Pinpoint the cell where the given text exists, returning its (X, Y) midpoint coordinate. 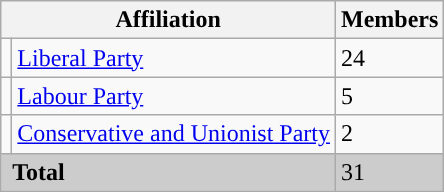
Affiliation (168, 20)
24 (390, 58)
2 (390, 134)
5 (390, 96)
Labour Party (174, 96)
31 (390, 172)
Total (168, 172)
Conservative and Unionist Party (174, 134)
Liberal Party (174, 58)
Members (390, 20)
